Capture the cell that displays the provided text and extract its (X, Y) central coordinate. 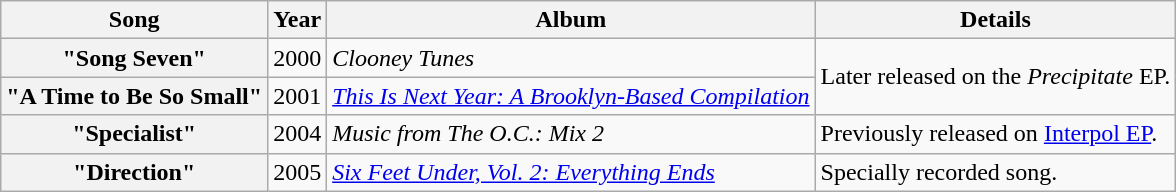
Previously released on Interpol EP. (996, 134)
2005 (298, 172)
"A Time to Be So Small" (134, 96)
Later released on the Precipitate EP. (996, 77)
"Specialist" (134, 134)
This Is Next Year: A Brooklyn-Based Compilation (571, 96)
Year (298, 20)
"Song Seven" (134, 58)
Clooney Tunes (571, 58)
Album (571, 20)
Specially recorded song. (996, 172)
"Direction" (134, 172)
2004 (298, 134)
Details (996, 20)
Music from The O.C.: Mix 2 (571, 134)
Song (134, 20)
Six Feet Under, Vol. 2: Everything Ends (571, 172)
2000 (298, 58)
2001 (298, 96)
